Output the [X, Y] coordinate of the center of the cell containing the given text.  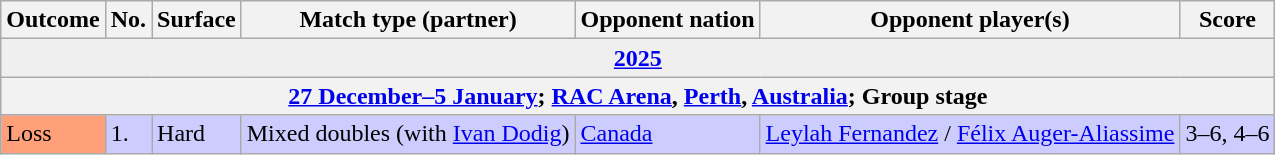
Leylah Fernandez / Félix Auger-Aliassime [970, 134]
Hard [197, 134]
3–6, 4–6 [1228, 134]
27 December–5 January; RAC Arena, Perth, Australia; Group stage [638, 96]
Mixed doubles (with Ivan Dodig) [408, 134]
Outcome [53, 20]
No. [128, 20]
Opponent player(s) [970, 20]
Opponent nation [668, 20]
Score [1228, 20]
2025 [638, 58]
Loss [53, 134]
Canada [668, 134]
Surface [197, 20]
1. [128, 134]
Match type (partner) [408, 20]
